Return [X, Y] of the center of cell containing provided text 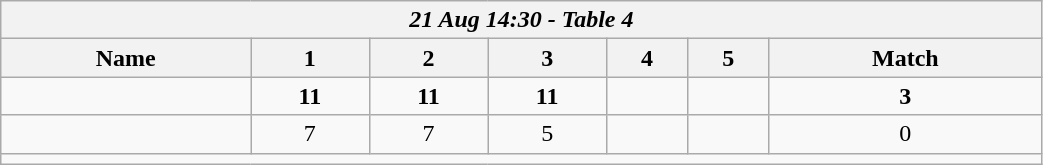
0 [906, 134]
2 [428, 58]
21 Aug 14:30 - Table 4 [522, 20]
1 [310, 58]
Match [906, 58]
Name [126, 58]
4 [648, 58]
